Detect which cell encompasses the target text, then output its [X, Y] center coordinate. 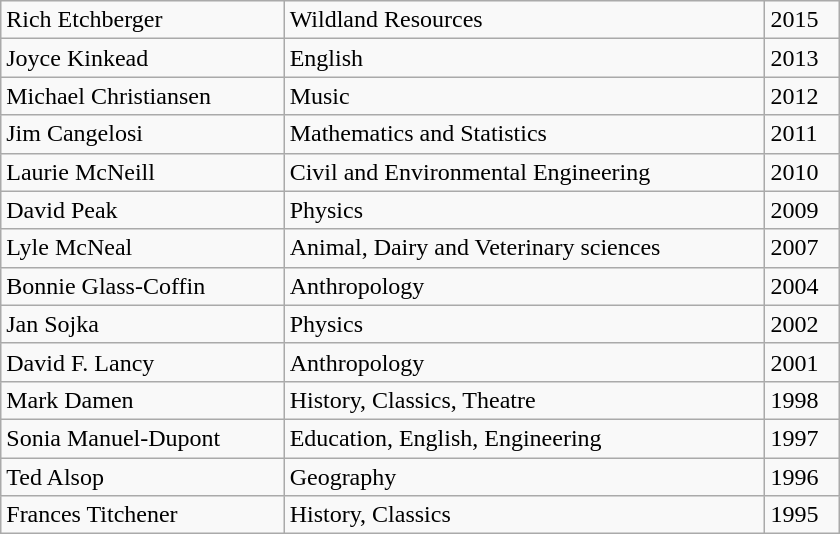
Animal, Dairy and Veterinary sciences [524, 248]
2015 [802, 20]
1997 [802, 438]
2009 [802, 210]
Michael Christiansen [142, 96]
2011 [802, 134]
2004 [802, 286]
History, Classics [524, 515]
Geography [524, 477]
Jan Sojka [142, 324]
1998 [802, 400]
2013 [802, 58]
Civil and Environmental Engineering [524, 172]
2010 [802, 172]
Bonnie Glass-Coffin [142, 286]
David Peak [142, 210]
2012 [802, 96]
History, Classics, Theatre [524, 400]
Wildland Resources [524, 20]
Sonia Manuel-Dupont [142, 438]
David F. Lancy [142, 362]
1995 [802, 515]
Laurie McNeill [142, 172]
Joyce Kinkead [142, 58]
Lyle McNeal [142, 248]
Frances Titchener [142, 515]
Rich Etchberger [142, 20]
Music [524, 96]
2007 [802, 248]
2002 [802, 324]
Ted Alsop [142, 477]
Jim Cangelosi [142, 134]
2001 [802, 362]
Education, English, Engineering [524, 438]
Mathematics and Statistics [524, 134]
1996 [802, 477]
English [524, 58]
Mark Damen [142, 400]
